Pinpoint the cell where the given text exists, returning its [X, Y] midpoint coordinate. 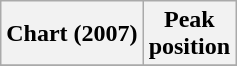
Chart (2007) [72, 34]
Peakposition [189, 34]
